Capture the cell that displays the provided text and extract its [x, y] central coordinate. 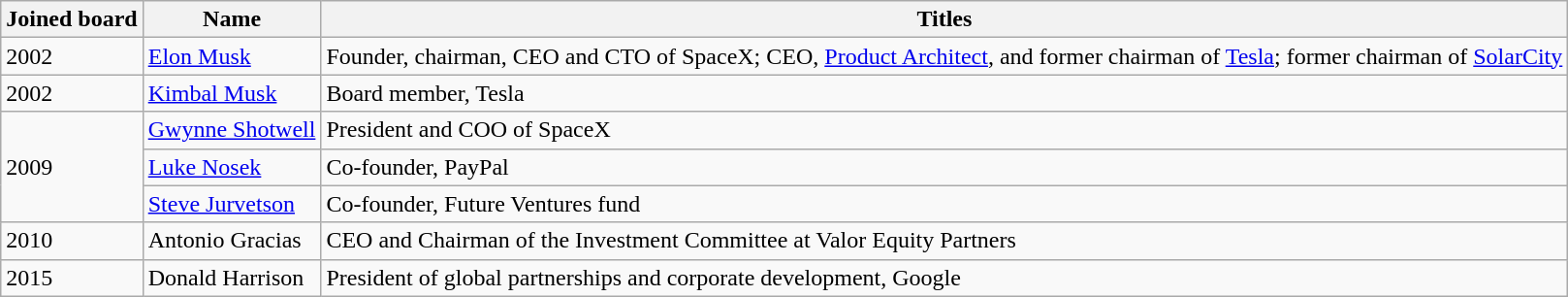
Donald Harrison [232, 278]
Name [232, 19]
Kimbal Musk [232, 93]
Elon Musk [232, 56]
Gwynne Shotwell [232, 130]
2010 [72, 241]
2009 [72, 167]
Luke Nosek [232, 167]
2015 [72, 278]
Co-founder, PayPal [944, 167]
Titles [944, 19]
Joined board [72, 19]
Co-founder, Future Ventures fund [944, 204]
CEO and Chairman of the Investment Committee at Valor Equity Partners [944, 241]
President of global partnerships and corporate development, Google [944, 278]
Board member, Tesla [944, 93]
Antonio Gracias [232, 241]
President and COO of SpaceX [944, 130]
Steve Jurvetson [232, 204]
Founder, chairman, CEO and CTO of SpaceX; CEO, Product Architect, and former chairman of Tesla; former chairman of SolarCity [944, 56]
